Return (x, y) of the center of cell containing provided text 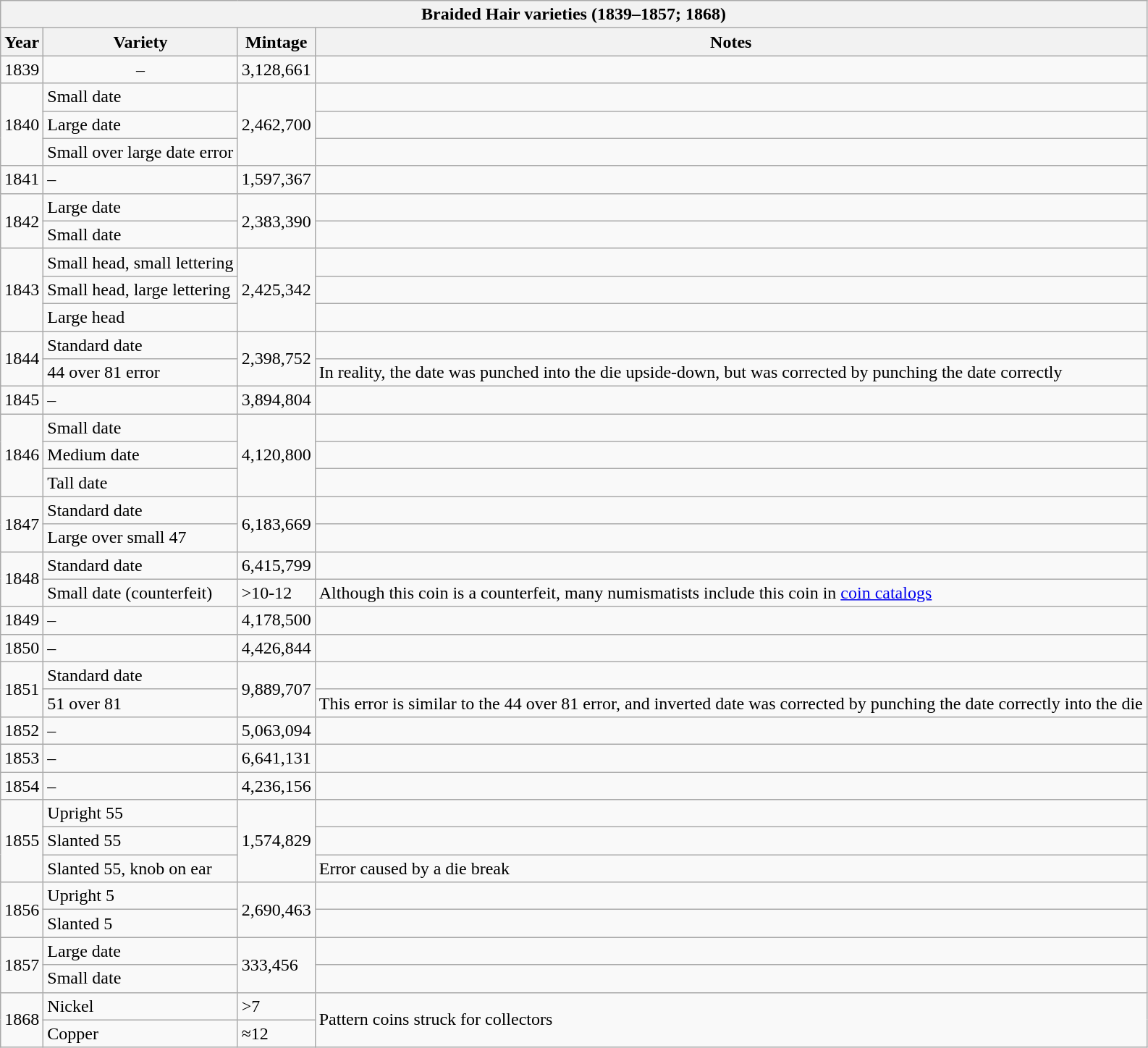
2,690,463 (277, 910)
Variety (140, 42)
Although this coin is a counterfeit, many numismatists include this coin in coin catalogs (731, 593)
6,641,131 (277, 758)
1851 (22, 689)
1847 (22, 524)
3,894,804 (277, 400)
Error caused by a die break (731, 869)
1844 (22, 359)
1845 (22, 400)
1854 (22, 785)
>7 (277, 1006)
9,889,707 (277, 689)
4,120,800 (277, 455)
This error is similar to the 44 over 81 error, and inverted date was corrected by punching the date correctly into the die (731, 703)
1856 (22, 910)
Slanted 55 (140, 841)
51 over 81 (140, 703)
In reality, the date was punched into the die upside-down, but was corrected by punching the date correctly (731, 373)
Upright 55 (140, 814)
Small over large date error (140, 152)
Upright 5 (140, 896)
Pattern coins struck for collectors (731, 1020)
Small date (counterfeit) (140, 593)
6,415,799 (277, 565)
1840 (22, 124)
1853 (22, 758)
Small head, large lettering (140, 290)
1849 (22, 620)
1850 (22, 648)
1868 (22, 1020)
1842 (22, 221)
1,597,367 (277, 179)
2,383,390 (277, 221)
333,456 (277, 965)
1857 (22, 965)
44 over 81 error (140, 373)
Braided Hair varieties (1839–1857; 1868) (574, 14)
1855 (22, 841)
1852 (22, 730)
1846 (22, 455)
2,462,700 (277, 124)
>10-12 (277, 593)
Slanted 5 (140, 924)
4,426,844 (277, 648)
1848 (22, 579)
Copper (140, 1034)
Notes (731, 42)
2,398,752 (277, 359)
Tall date (140, 483)
5,063,094 (277, 730)
Slanted 55, knob on ear (140, 869)
Mintage (277, 42)
2,425,342 (277, 290)
4,236,156 (277, 785)
≈12 (277, 1034)
Nickel (140, 1006)
6,183,669 (277, 524)
1,574,829 (277, 841)
Small head, small lettering (140, 262)
4,178,500 (277, 620)
1841 (22, 179)
Large head (140, 317)
Medium date (140, 455)
Year (22, 42)
1843 (22, 290)
1839 (22, 69)
Large over small 47 (140, 538)
3,128,661 (277, 69)
